Capture the cell that displays the provided text and extract its (x, y) central coordinate. 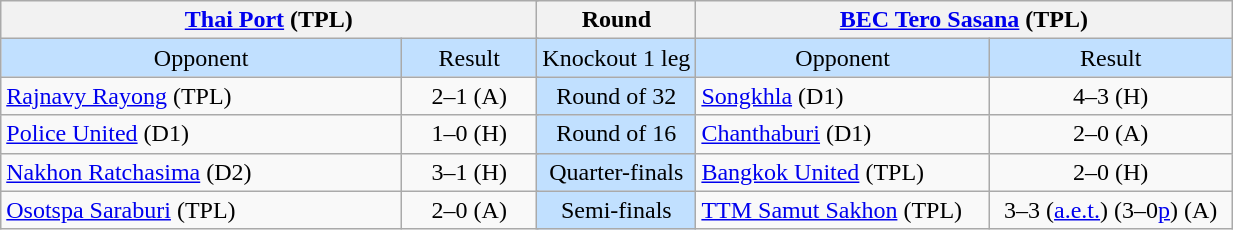
Rajnavy Rayong (TPL) (202, 96)
Thai Port (TPL) (269, 20)
Round of 16 (616, 134)
2–0 (H) (1110, 172)
Police United (D1) (202, 134)
Songkhla (D1) (843, 96)
Chanthaburi (D1) (843, 134)
2–1 (A) (470, 96)
Round of 32 (616, 96)
1–0 (H) (470, 134)
3–3 (a.e.t.) (3–0p) (A) (1110, 210)
Round (616, 20)
4–3 (H) (1110, 96)
TTM Samut Sakhon (TPL) (843, 210)
Nakhon Ratchasima (D2) (202, 172)
Quarter-finals (616, 172)
Semi-finals (616, 210)
Bangkok United (TPL) (843, 172)
BEC Tero Sasana (TPL) (964, 20)
3–1 (H) (470, 172)
Osotspa Saraburi (TPL) (202, 210)
Knockout 1 leg (616, 58)
